Locate the cell with the specified text and output its (x, y) center coordinate. 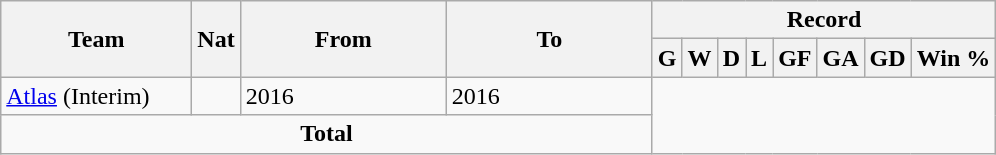
From (343, 39)
L (760, 58)
G (667, 58)
W (700, 58)
GD (888, 58)
To (549, 39)
GA (840, 58)
GF (795, 58)
Total (327, 134)
Record (824, 20)
Team (96, 39)
Win % (954, 58)
D (731, 58)
Nat (216, 39)
Atlas (Interim) (96, 96)
